Output the (x, y) coordinate of the center of the cell containing the given text.  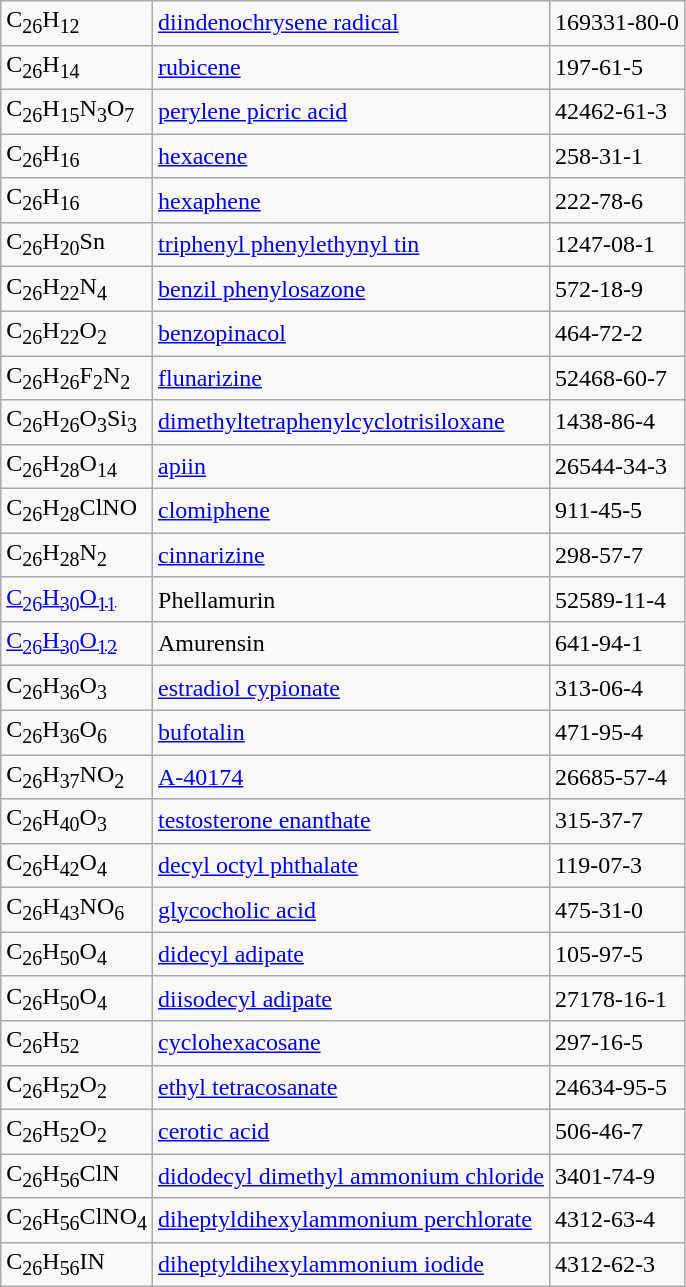
diheptyldihexylammonium perchlorate (352, 1220)
298-57-7 (616, 555)
C26H12 (77, 23)
benzil phenylosazone (352, 289)
C26H30O12 (77, 644)
464-72-2 (616, 333)
C26H14 (77, 67)
105-97-5 (616, 954)
911-45-5 (616, 511)
169331-80-0 (616, 23)
C26H26O3Si3 (77, 422)
didecyl adipate (352, 954)
27178-16-1 (616, 998)
cinnarizine (352, 555)
119-07-3 (616, 865)
apiin (352, 466)
506-46-7 (616, 1131)
C26H26F2N2 (77, 378)
C26H56ClN (77, 1176)
flunarizine (352, 378)
A-40174 (352, 777)
26685-57-4 (616, 777)
C26H28N2 (77, 555)
475-31-0 (616, 910)
Phellamurin (352, 599)
313-06-4 (616, 688)
Amurensin (352, 644)
rubicene (352, 67)
C26H28O14 (77, 466)
C26H15N3O7 (77, 111)
diisodecyl adipate (352, 998)
decyl octyl phthalate (352, 865)
hexaphene (352, 200)
cyclohexacosane (352, 1043)
cerotic acid (352, 1131)
42462-61-3 (616, 111)
C26H56IN (77, 1264)
C26H56ClNO4 (77, 1220)
471-95-4 (616, 732)
C26H40O3 (77, 821)
hexacene (352, 156)
C26H22O2 (77, 333)
didodecyl dimethyl ammonium chloride (352, 1176)
dimethyltetraphenylcyclotrisiloxane (352, 422)
1247-08-1 (616, 244)
triphenyl phenylethynyl tin (352, 244)
bufotalin (352, 732)
4312-63-4 (616, 1220)
222-78-6 (616, 200)
C26H42O4 (77, 865)
572-18-9 (616, 289)
C26H22N4 (77, 289)
641-94-1 (616, 644)
197-61-5 (616, 67)
24634-95-5 (616, 1087)
glycocholic acid (352, 910)
297-16-5 (616, 1043)
diindenochrysene radical (352, 23)
benzopinacol (352, 333)
C26H43NO6 (77, 910)
3401-74-9 (616, 1176)
C26H30O11 (77, 599)
diheptyldihexylammonium iodide (352, 1264)
C26H20Sn (77, 244)
clomiphene (352, 511)
C26H37NO2 (77, 777)
52589-11-4 (616, 599)
315-37-7 (616, 821)
C26H28ClNO (77, 511)
52468-60-7 (616, 378)
4312-62-3 (616, 1264)
26544-34-3 (616, 466)
C26H52 (77, 1043)
ethyl tetracosanate (352, 1087)
C26H36O6 (77, 732)
258-31-1 (616, 156)
1438-86-4 (616, 422)
testosterone enanthate (352, 821)
perylene picric acid (352, 111)
estradiol cypionate (352, 688)
C26H36O3 (77, 688)
